Identify which cell holds the provided text, then report its (X, Y) central coordinate. 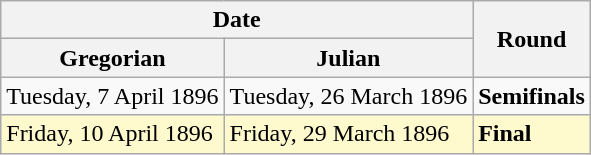
Gregorian (112, 58)
Semifinals (532, 96)
Friday, 10 April 1896 (112, 134)
Tuesday, 7 April 1896 (112, 96)
Tuesday, 26 March 1896 (348, 96)
Round (532, 39)
Final (532, 134)
Julian (348, 58)
Date (237, 20)
Friday, 29 March 1896 (348, 134)
